Detect which cell encompasses the target text, then output its (X, Y) center coordinate. 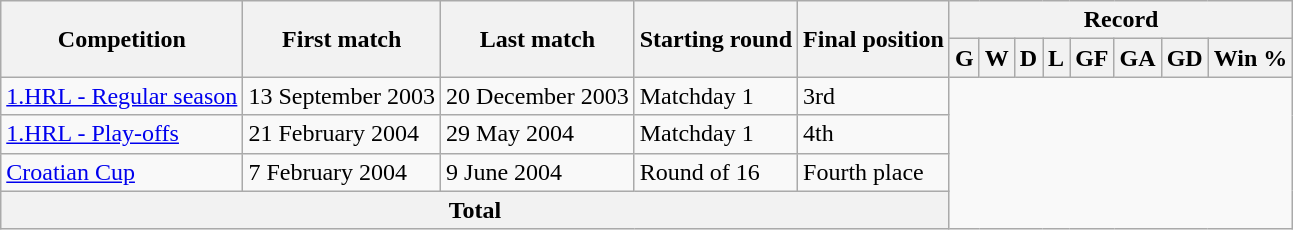
1.HRL - Regular season (122, 96)
9 June 2004 (538, 172)
Final position (874, 39)
Starting round (716, 39)
Round of 16 (716, 172)
Record (1120, 20)
21 February 2004 (342, 134)
Croatian Cup (122, 172)
Last match (538, 39)
4th (874, 134)
Competition (122, 39)
20 December 2003 (538, 96)
G (964, 58)
Fourth place (874, 172)
First match (342, 39)
7 February 2004 (342, 172)
GF (1092, 58)
Win % (1250, 58)
13 September 2003 (342, 96)
W (996, 58)
Total (476, 210)
1.HRL - Play-offs (122, 134)
D (1028, 58)
3rd (874, 96)
GD (1184, 58)
29 May 2004 (538, 134)
GA (1138, 58)
L (1056, 58)
